Find where the given text appears and provide that cell's center as (x, y) coordinate. 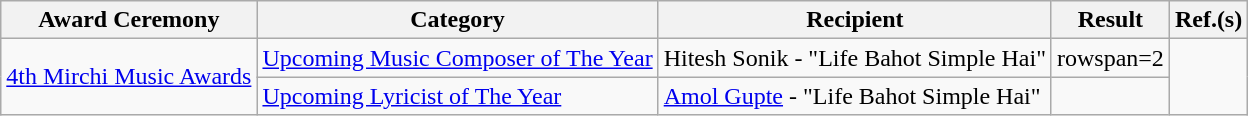
Result (1110, 20)
Award Ceremony (129, 20)
Ref.(s) (1208, 20)
Hitesh Sonik - "Life Bahot Simple Hai" (854, 58)
Recipient (854, 20)
rowspan=2 (1110, 58)
4th Mirchi Music Awards (129, 77)
Amol Gupte - "Life Bahot Simple Hai" (854, 96)
Category (458, 20)
Upcoming Music Composer of The Year (458, 58)
Upcoming Lyricist of The Year (458, 96)
